Output the [x, y] coordinate of the center of the cell containing the given text.  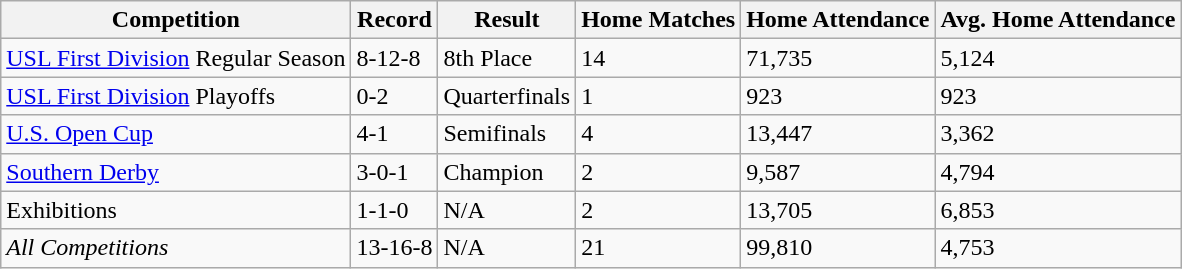
USL First Division Playoffs [176, 96]
8-12-8 [394, 58]
U.S. Open Cup [176, 134]
13-16-8 [394, 248]
Home Matches [658, 20]
Exhibitions [176, 210]
8th Place [507, 58]
All Competitions [176, 248]
3-0-1 [394, 172]
99,810 [838, 248]
Record [394, 20]
0-2 [394, 96]
1-1-0 [394, 210]
Southern Derby [176, 172]
4-1 [394, 134]
4,794 [1058, 172]
13,705 [838, 210]
Avg. Home Attendance [1058, 20]
4 [658, 134]
USL First Division Regular Season [176, 58]
Competition [176, 20]
Champion [507, 172]
4,753 [1058, 248]
Result [507, 20]
9,587 [838, 172]
3,362 [1058, 134]
71,735 [838, 58]
13,447 [838, 134]
14 [658, 58]
5,124 [1058, 58]
Home Attendance [838, 20]
Quarterfinals [507, 96]
21 [658, 248]
Semifinals [507, 134]
6,853 [1058, 210]
1 [658, 96]
